Detect which cell encompasses the target text, then output its [X, Y] center coordinate. 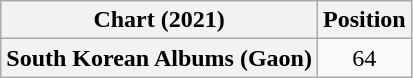
South Korean Albums (Gaon) [160, 58]
64 [364, 58]
Chart (2021) [160, 20]
Position [364, 20]
